Provide the (x, y) coordinate of the cell's center where the given text is located.  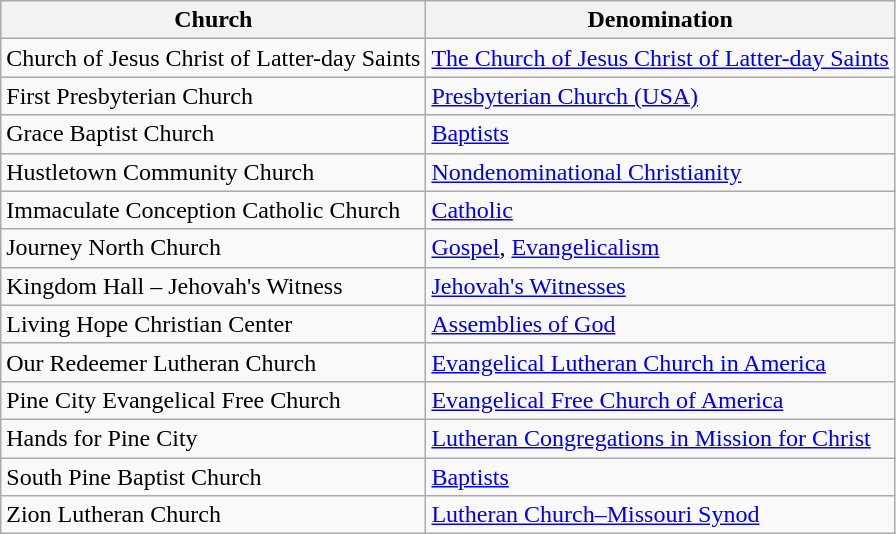
Gospel, Evangelicalism (660, 248)
The Church of Jesus Christ of Latter-day Saints (660, 58)
Evangelical Free Church of America (660, 400)
Zion Lutheran Church (214, 515)
Hands for Pine City (214, 438)
Kingdom Hall – Jehovah's Witness (214, 286)
First Presbyterian Church (214, 96)
Nondenominational Christianity (660, 172)
Denomination (660, 20)
Hustletown Community Church (214, 172)
Lutheran Congregations in Mission for Christ (660, 438)
Evangelical Lutheran Church in America (660, 362)
Grace Baptist Church (214, 134)
Lutheran Church–Missouri Synod (660, 515)
Jehovah's Witnesses (660, 286)
Living Hope Christian Center (214, 324)
Church (214, 20)
South Pine Baptist Church (214, 477)
Journey North Church (214, 248)
Church of Jesus Christ of Latter-day Saints (214, 58)
Pine City Evangelical Free Church (214, 400)
Presbyterian Church (USA) (660, 96)
Our Redeemer Lutheran Church (214, 362)
Assemblies of God (660, 324)
Immaculate Conception Catholic Church (214, 210)
Catholic (660, 210)
